Find where the given text appears and provide that cell's center as [x, y] coordinate. 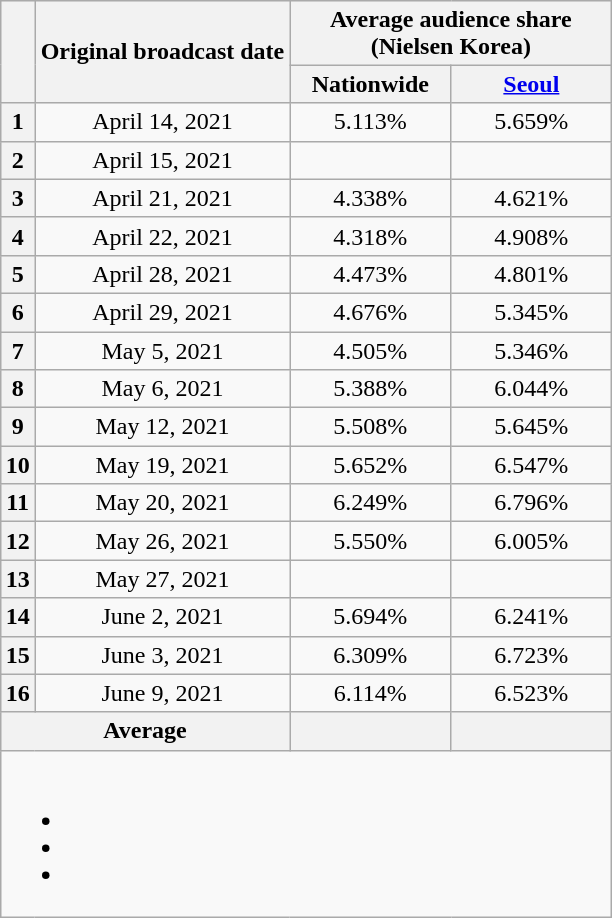
5.388% [370, 389]
16 [18, 693]
4.505% [370, 351]
4.318% [370, 236]
1 [18, 122]
4.908% [532, 236]
6.044% [532, 389]
April 14, 2021 [162, 122]
May 12, 2021 [162, 427]
4.801% [532, 274]
3 [18, 198]
5.508% [370, 427]
April 28, 2021 [162, 274]
5.645% [532, 427]
April 21, 2021 [162, 198]
4.338% [370, 198]
5 [18, 274]
12 [18, 541]
11 [18, 503]
10 [18, 465]
Average audience share(Nielsen Korea) [451, 32]
6.114% [370, 693]
May 19, 2021 [162, 465]
6.523% [532, 693]
9 [18, 427]
4 [18, 236]
May 27, 2021 [162, 579]
Nationwide [370, 84]
April 22, 2021 [162, 236]
6.796% [532, 503]
5.345% [532, 312]
5.346% [532, 351]
5.652% [370, 465]
Average [145, 731]
6.723% [532, 655]
15 [18, 655]
4.621% [532, 198]
6.241% [532, 617]
May 20, 2021 [162, 503]
2 [18, 160]
5.659% [532, 122]
May 5, 2021 [162, 351]
Seoul [532, 84]
6 [18, 312]
6.309% [370, 655]
8 [18, 389]
April 29, 2021 [162, 312]
Original broadcast date [162, 52]
June 2, 2021 [162, 617]
May 6, 2021 [162, 389]
6.547% [532, 465]
5.694% [370, 617]
7 [18, 351]
6.005% [532, 541]
6.249% [370, 503]
May 26, 2021 [162, 541]
June 9, 2021 [162, 693]
13 [18, 579]
5.113% [370, 122]
April 15, 2021 [162, 160]
5.550% [370, 541]
14 [18, 617]
June 3, 2021 [162, 655]
4.473% [370, 274]
4.676% [370, 312]
